Determine the (X, Y) coordinate at the center of the cell enclosing the given text.  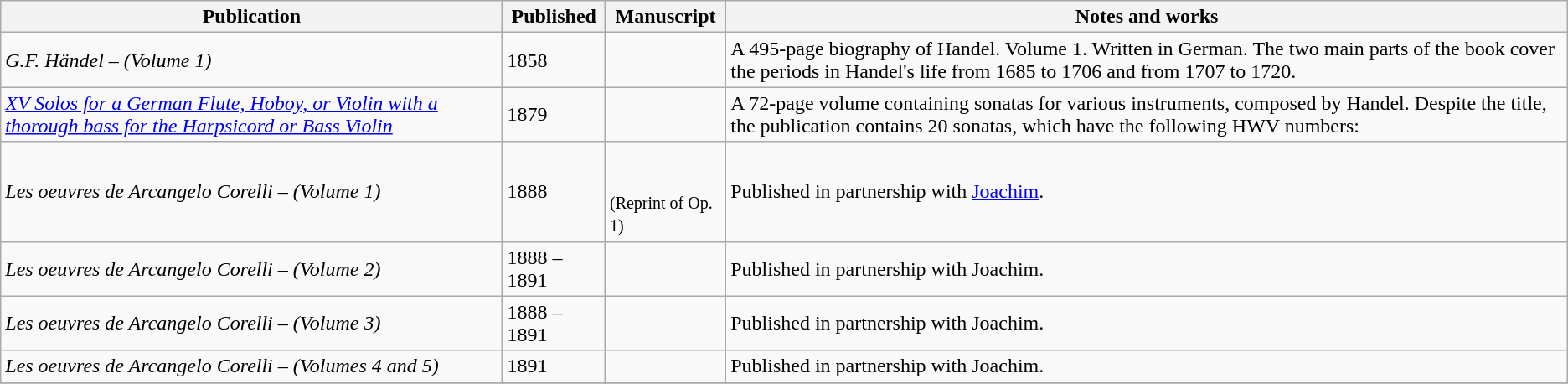
1891 (554, 366)
Les oeuvres de Arcangelo Corelli – (Volumes 4 and 5) (251, 366)
(Reprint of Op. 1) (665, 191)
1888 (554, 191)
XV Solos for a German Flute, Hoboy, or Violin with a thorough bass for the Harpsicord or Bass Violin (251, 114)
Publication (251, 17)
G.F. Händel – (Volume 1) (251, 60)
1879 (554, 114)
Les oeuvres de Arcangelo Corelli – (Volume 2) (251, 268)
Notes and works (1148, 17)
Published (554, 17)
1858 (554, 60)
Les oeuvres de Arcangelo Corelli – (Volume 3) (251, 324)
Les oeuvres de Arcangelo Corelli – (Volume 1) (251, 191)
Manuscript (665, 17)
